Pinpoint the cell where the given text exists, returning its (X, Y) midpoint coordinate. 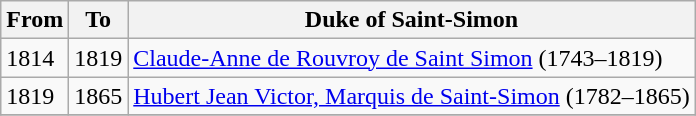
1865 (98, 96)
From (35, 20)
1814 (35, 58)
To (98, 20)
Claude-Anne de Rouvroy de Saint Simon (1743–1819) (412, 58)
Hubert Jean Victor, Marquis de Saint-Simon (1782–1865) (412, 96)
Duke of Saint-Simon (412, 20)
